Extract the (X, Y) coordinate from the center of the cell holding the provided text.  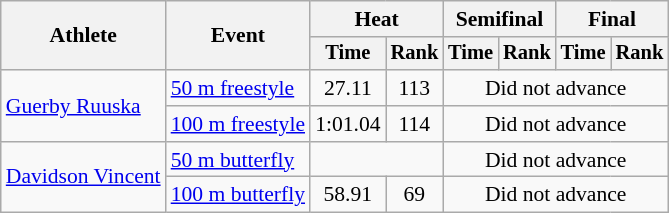
Guerby Ruuska (84, 106)
Final (612, 19)
27.11 (348, 88)
100 m freestyle (238, 124)
113 (415, 88)
Athlete (84, 36)
Heat (376, 19)
100 m butterfly (238, 195)
69 (415, 195)
50 m freestyle (238, 88)
1:01.04 (348, 124)
58.91 (348, 195)
Davidson Vincent (84, 178)
114 (415, 124)
Semifinal (499, 19)
50 m butterfly (238, 160)
Event (238, 36)
